Output the (X, Y) coordinate of the center of the cell containing the given text.  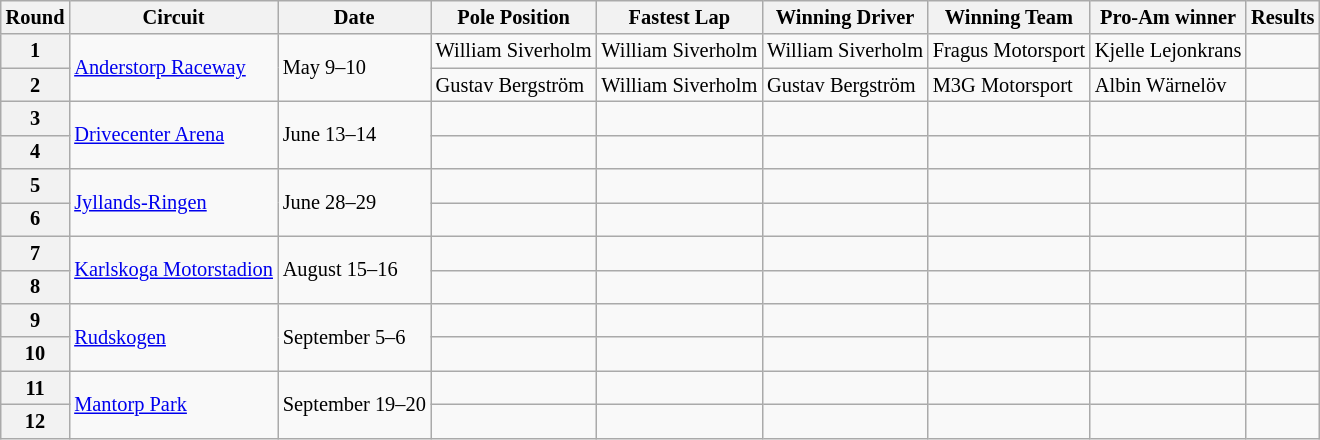
Albin Wärnelöv (1168, 85)
Round (36, 17)
Kjelle Lejonkrans (1168, 51)
June 28–29 (354, 202)
Winning Team (1009, 17)
9 (36, 320)
3 (36, 118)
M3G Motorsport (1009, 85)
5 (36, 186)
May 9–10 (354, 68)
Date (354, 17)
Karlskoga Motorstadion (173, 270)
Anderstorp Raceway (173, 68)
10 (36, 354)
Fastest Lap (679, 17)
Results (1282, 17)
Circuit (173, 17)
4 (36, 152)
Pro-Am winner (1168, 17)
Mantorp Park (173, 404)
June 13–14 (354, 134)
7 (36, 253)
Drivecenter Arena (173, 134)
11 (36, 388)
2 (36, 85)
8 (36, 287)
Jyllands-Ringen (173, 202)
1 (36, 51)
6 (36, 219)
September 19–20 (354, 404)
Pole Position (514, 17)
12 (36, 421)
Fragus Motorsport (1009, 51)
Winning Driver (845, 17)
Rudskogen (173, 336)
September 5–6 (354, 336)
August 15–16 (354, 270)
